Provide the [x, y] coordinate of the cell's center where the given text is located.  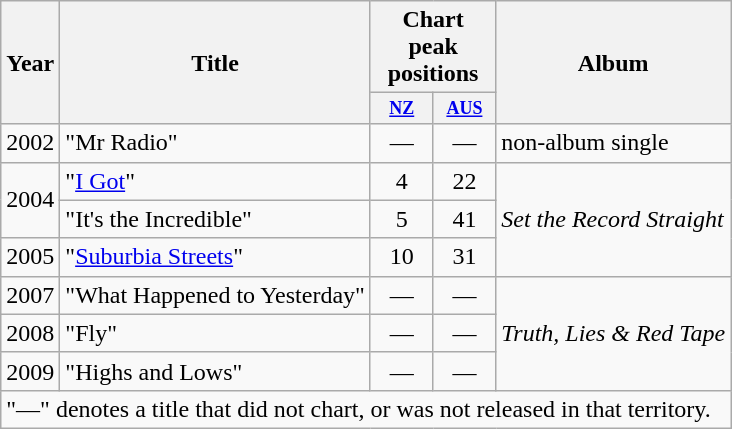
4 [402, 181]
"—" denotes a title that did not chart, or was not released in that territory. [366, 409]
2002 [30, 143]
"It's the Incredible" [216, 219]
Chart peak positions [432, 47]
Set the Record Straight [614, 219]
22 [464, 181]
2004 [30, 200]
NZ [402, 108]
Album [614, 62]
31 [464, 257]
41 [464, 219]
"Fly" [216, 333]
"Highs and Lows" [216, 371]
Year [30, 62]
"Mr Radio" [216, 143]
5 [402, 219]
"I Got" [216, 181]
AUS [464, 108]
Truth, Lies & Red Tape [614, 333]
2009 [30, 371]
"Suburbia Streets" [216, 257]
2007 [30, 295]
non-album single [614, 143]
"What Happened to Yesterday" [216, 295]
10 [402, 257]
2008 [30, 333]
2005 [30, 257]
Title [216, 62]
